Capture the cell that displays the provided text and extract its [x, y] central coordinate. 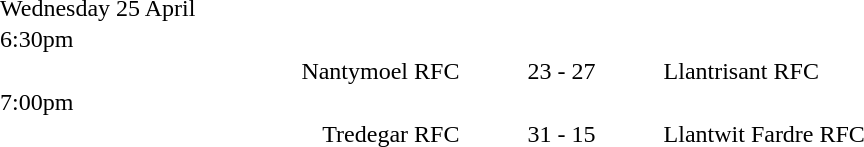
23 - 27 [561, 71]
